Scan for the cell matching the given text and deliver its [X, Y] coordinate at center. 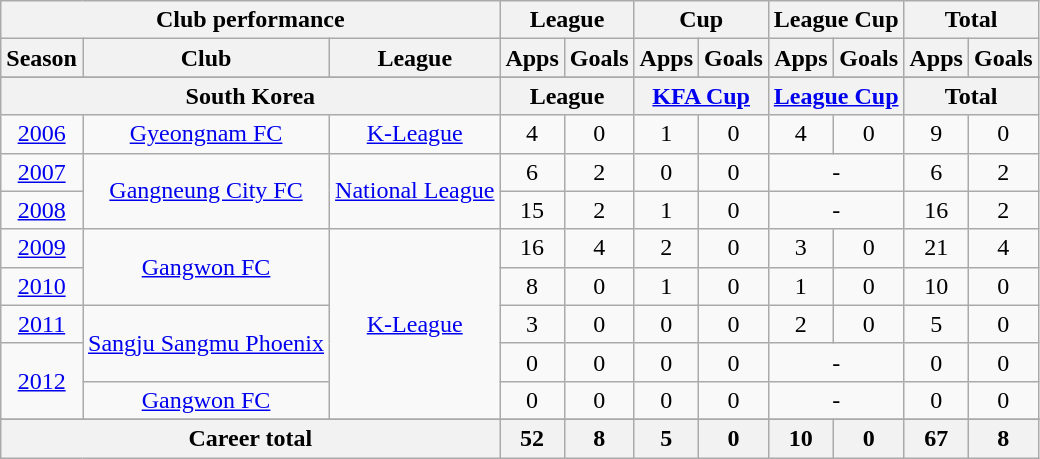
South Korea [250, 96]
Club [206, 58]
2011 [42, 324]
67 [936, 438]
52 [532, 438]
21 [936, 248]
National League [415, 191]
KFA Cup [701, 96]
2009 [42, 248]
2007 [42, 172]
Cup [701, 20]
Gyeongnam FC [206, 134]
2012 [42, 381]
Career total [250, 438]
Club performance [250, 20]
2010 [42, 286]
2006 [42, 134]
Sangju Sangmu Phoenix [206, 343]
9 [936, 134]
Gangneung City FC [206, 191]
Season [42, 58]
15 [532, 210]
2008 [42, 210]
